Search for the cell housing the specified text and yield its (x, y) center coordinate. 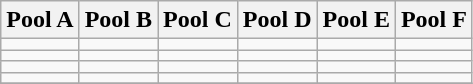
Pool D (277, 20)
Pool C (198, 20)
Pool A (40, 20)
Pool E (356, 20)
Pool F (434, 20)
Pool B (118, 20)
